Pinpoint the cell where the given text exists, returning its [X, Y] midpoint coordinate. 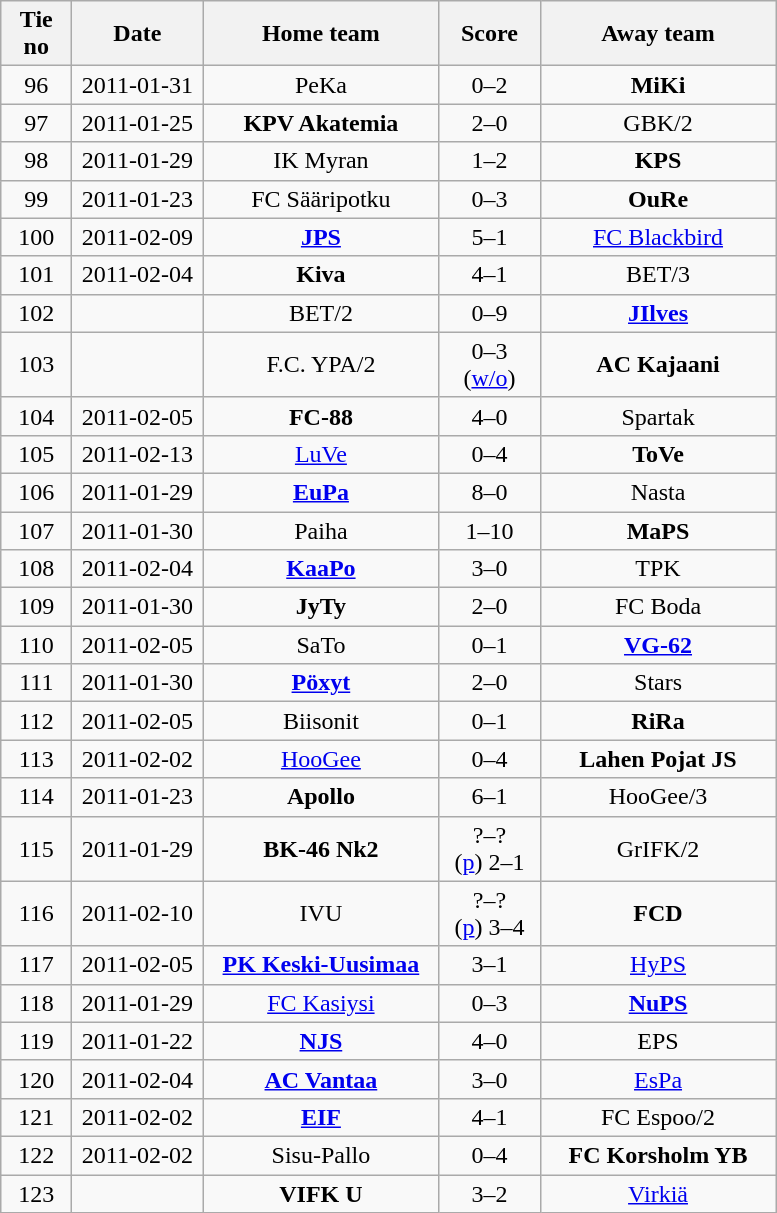
OuRe [658, 199]
?–?(p) 3–4 [490, 914]
5–1 [490, 237]
97 [36, 123]
F.C. YPA/2 [321, 364]
HooGee/3 [658, 797]
FC Kasiysi [321, 1003]
Home team [321, 34]
EIF [321, 1117]
2011-02-09 [138, 237]
120 [36, 1079]
Stars [658, 683]
PK Keski-Uusimaa [321, 965]
115 [36, 848]
0–3(w/o) [490, 364]
FC Boda [658, 607]
119 [36, 1041]
0–9 [490, 313]
FC Korsholm YB [658, 1155]
108 [36, 569]
1–10 [490, 531]
KPV Akatemia [321, 123]
FCD [658, 914]
BET/3 [658, 275]
FC-88 [321, 416]
2011-01-25 [138, 123]
102 [36, 313]
113 [36, 759]
SaTo [321, 645]
Virkiä [658, 1193]
VG-62 [658, 645]
MaPS [658, 531]
122 [36, 1155]
ToVe [658, 454]
EuPa [321, 492]
JyTy [321, 607]
99 [36, 199]
NJS [321, 1041]
Date [138, 34]
Away team [658, 34]
105 [36, 454]
GrIFK/2 [658, 848]
AC Vantaa [321, 1079]
0–2 [490, 85]
JIlves [658, 313]
2011-01-22 [138, 1041]
101 [36, 275]
RiRa [658, 721]
8–0 [490, 492]
6–1 [490, 797]
1–2 [490, 161]
2011-02-13 [138, 454]
Kiva [321, 275]
IK Myran [321, 161]
IVU [321, 914]
96 [36, 85]
KPS [658, 161]
2011-01-31 [138, 85]
KaaPo [321, 569]
3–2 [490, 1193]
117 [36, 965]
TPK [658, 569]
111 [36, 683]
HooGee [321, 759]
Tie no [36, 34]
110 [36, 645]
GBK/2 [658, 123]
BET/2 [321, 313]
Apollo [321, 797]
HyPS [658, 965]
109 [36, 607]
MiKi [658, 85]
Nasta [658, 492]
EsPa [658, 1079]
98 [36, 161]
BK-46 Nk2 [321, 848]
VIFK U [321, 1193]
AC Kajaani [658, 364]
114 [36, 797]
123 [36, 1193]
EPS [658, 1041]
FC Sääripotku [321, 199]
112 [36, 721]
Sisu-Pallo [321, 1155]
JPS [321, 237]
Pöxyt [321, 683]
FC Blackbird [658, 237]
104 [36, 416]
100 [36, 237]
3–1 [490, 965]
Lahen Pojat JS [658, 759]
?–?(p) 2–1 [490, 848]
121 [36, 1117]
107 [36, 531]
Paiha [321, 531]
106 [36, 492]
118 [36, 1003]
116 [36, 914]
2011-02-10 [138, 914]
PeKa [321, 85]
Biisonit [321, 721]
Score [490, 34]
FC Espoo/2 [658, 1117]
Spartak [658, 416]
LuVe [321, 454]
103 [36, 364]
NuPS [658, 1003]
